Return [x, y] of the center of cell containing provided text 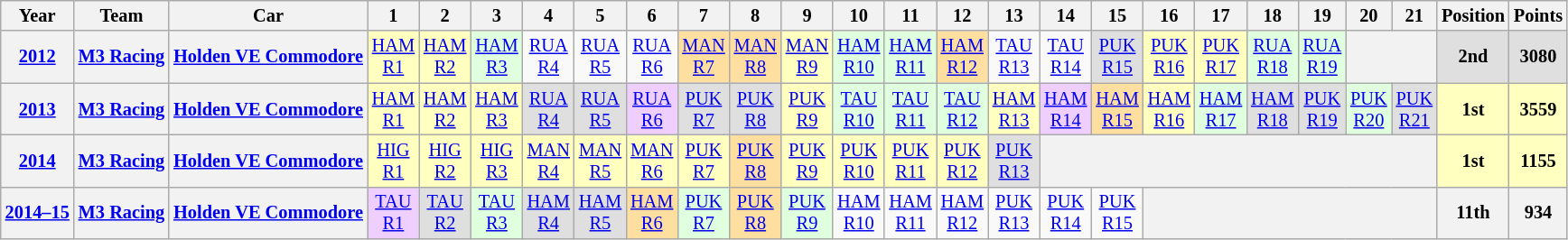
MAN R5 [600, 161]
2 [444, 15]
2013 [38, 109]
3080 [1538, 57]
17 [1221, 15]
19 [1322, 15]
PUK R10 [858, 161]
MAN R7 [703, 57]
HAM R14 [1066, 109]
Points [1538, 15]
MAN R8 [755, 57]
11th [1473, 213]
15 [1116, 15]
1155 [1538, 161]
2012 [38, 57]
16 [1169, 15]
HAM R4 [549, 213]
5 [600, 15]
7 [703, 15]
MAN R9 [807, 57]
14 [1066, 15]
PUK R16 [1169, 57]
PUK R20 [1368, 109]
HIG R3 [497, 161]
2014–15 [38, 213]
TAU R3 [497, 213]
Year [38, 15]
11 [910, 15]
TAU R2 [444, 213]
6 [652, 15]
Car [268, 15]
3 [497, 15]
HIG R2 [444, 161]
Team [121, 15]
12 [963, 15]
HAM R13 [1013, 109]
PUK R12 [963, 161]
TAU R14 [1066, 57]
TAU R1 [394, 213]
MAN R6 [652, 161]
20 [1368, 15]
PUK R21 [1414, 109]
HAM R6 [652, 213]
TAU R12 [963, 109]
TAU R10 [858, 109]
HAM R5 [600, 213]
4 [549, 15]
HAM R16 [1169, 109]
HIG R1 [394, 161]
MAN R4 [549, 161]
RUA R19 [1322, 57]
PUK R19 [1322, 109]
HAM R18 [1272, 109]
2nd [1473, 57]
21 [1414, 15]
HAM R17 [1221, 109]
8 [755, 15]
13 [1013, 15]
PUK R11 [910, 161]
HAM R15 [1116, 109]
3559 [1538, 109]
PUK R17 [1221, 57]
1 [394, 15]
9 [807, 15]
10 [858, 15]
RUA R18 [1272, 57]
TAU R11 [910, 109]
18 [1272, 15]
PUK R14 [1066, 213]
TAU R13 [1013, 57]
934 [1538, 213]
2014 [38, 161]
Position [1473, 15]
